Determine the [x, y] coordinate at the center of the cell enclosing the given text.  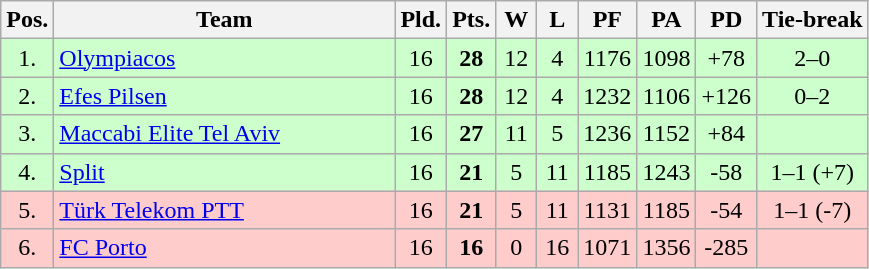
0 [516, 248]
1236 [608, 134]
5. [28, 210]
1232 [608, 96]
1356 [666, 248]
2–0 [813, 58]
L [558, 20]
-54 [726, 210]
1152 [666, 134]
1. [28, 58]
+78 [726, 58]
27 [472, 134]
2. [28, 96]
Maccabi Elite Tel Aviv [224, 134]
1131 [608, 210]
FC Porto [224, 248]
Team [224, 20]
1106 [666, 96]
Türk Telekom PTT [224, 210]
PF [608, 20]
1–1 (+7) [813, 172]
+84 [726, 134]
Pts. [472, 20]
1098 [666, 58]
-58 [726, 172]
-285 [726, 248]
6. [28, 248]
1243 [666, 172]
Split [224, 172]
W [516, 20]
PD [726, 20]
1–1 (-7) [813, 210]
Efes Pilsen [224, 96]
1176 [608, 58]
1071 [608, 248]
3. [28, 134]
PA [666, 20]
Pld. [421, 20]
4. [28, 172]
Pos. [28, 20]
Olympiacos [224, 58]
+126 [726, 96]
Tie-break [813, 20]
0–2 [813, 96]
